Find where the given text appears and provide that cell's center as (X, Y) coordinate. 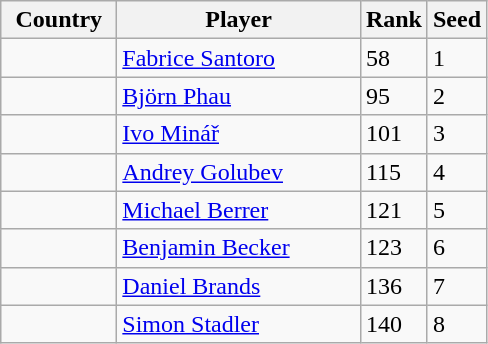
Player (239, 20)
58 (394, 58)
Björn Phau (239, 96)
Ivo Minář (239, 134)
2 (456, 96)
101 (394, 134)
Michael Berrer (239, 210)
121 (394, 210)
115 (394, 172)
6 (456, 248)
140 (394, 324)
Simon Stadler (239, 324)
1 (456, 58)
Country (59, 20)
123 (394, 248)
Andrey Golubev (239, 172)
Benjamin Becker (239, 248)
Fabrice Santoro (239, 58)
5 (456, 210)
Seed (456, 20)
95 (394, 96)
7 (456, 286)
3 (456, 134)
4 (456, 172)
8 (456, 324)
Daniel Brands (239, 286)
136 (394, 286)
Rank (394, 20)
